Return the (x, y) coordinate for the center point of the cell that contains the specified text.  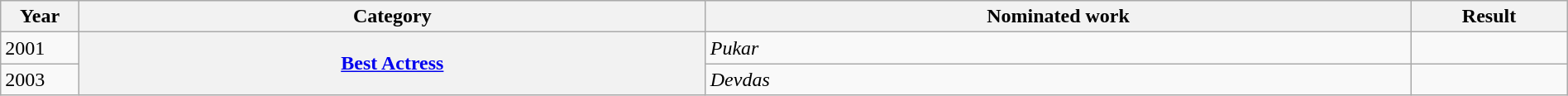
2003 (40, 79)
Result (1489, 17)
Year (40, 17)
Devdas (1059, 79)
Best Actress (392, 64)
Category (392, 17)
Nominated work (1059, 17)
Pukar (1059, 48)
2001 (40, 48)
